For the text-containing cell, return its midpoint in (x, y) coordinate format. 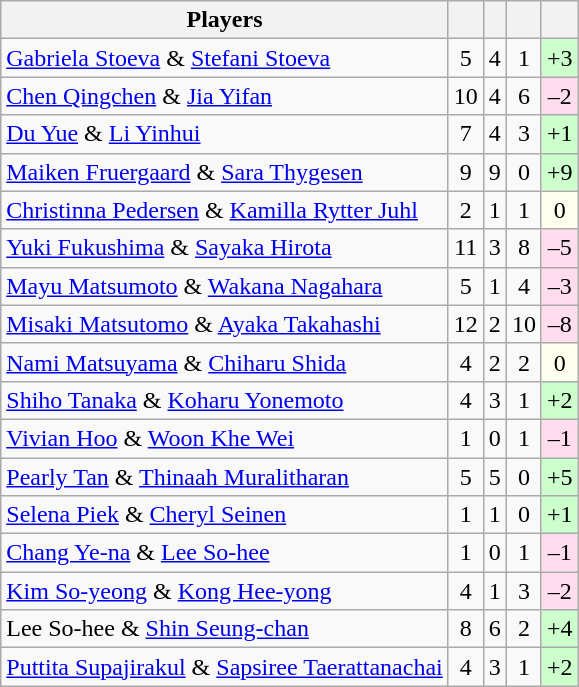
Mayu Matsumoto & Wakana Nagahara (224, 286)
Nami Matsuyama & Chiharu Shida (224, 362)
+4 (560, 629)
+9 (560, 172)
Maiken Fruergaard & Sara Thygesen (224, 172)
–8 (560, 324)
Vivian Hoo & Woon Khe Wei (224, 438)
Chen Qingchen & Jia Yifan (224, 96)
Chang Ye-na & Lee So-hee (224, 553)
7 (466, 134)
11 (466, 248)
Selena Piek & Cheryl Seinen (224, 515)
–3 (560, 286)
Kim So-yeong & Kong Hee-yong (224, 591)
Christinna Pedersen & Kamilla Rytter Juhl (224, 210)
Gabriela Stoeva & Stefani Stoeva (224, 58)
Yuki Fukushima & Sayaka Hirota (224, 248)
+3 (560, 58)
Lee So-hee & Shin Seung-chan (224, 629)
Puttita Supajirakul & Sapsiree Taerattanachai (224, 667)
Shiho Tanaka & Koharu Yonemoto (224, 400)
Pearly Tan & Thinaah Muralitharan (224, 477)
Du Yue & Li Yinhui (224, 134)
Misaki Matsutomo & Ayaka Takahashi (224, 324)
–5 (560, 248)
+5 (560, 477)
12 (466, 324)
Players (224, 20)
